For the text-containing cell, return its midpoint in [x, y] coordinate format. 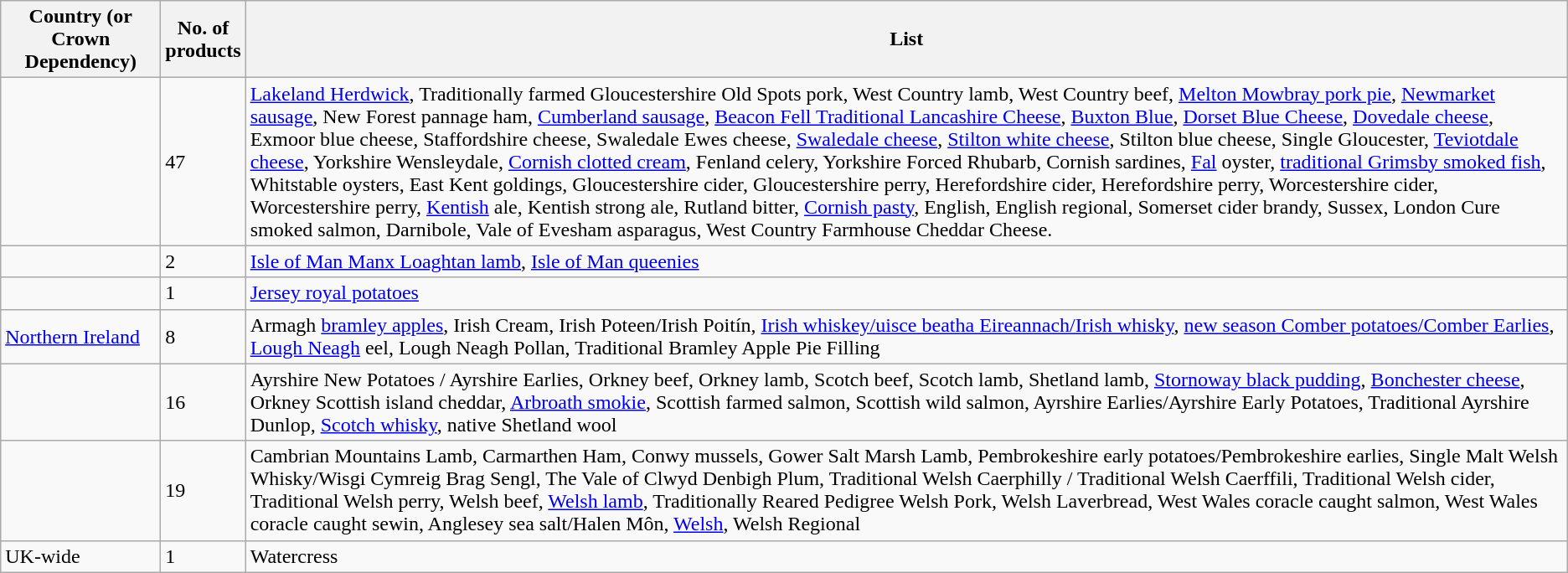
Country (or Crown Dependency) [80, 39]
47 [203, 162]
UK-wide [80, 556]
8 [203, 337]
Jersey royal potatoes [906, 293]
2 [203, 261]
Northern Ireland [80, 337]
Watercress [906, 556]
No. ofproducts [203, 39]
16 [203, 402]
19 [203, 491]
Isle of Man Manx Loaghtan lamb, Isle of Man queenies [906, 261]
List [906, 39]
